Find where the given text appears and provide that cell's center as [x, y] coordinate. 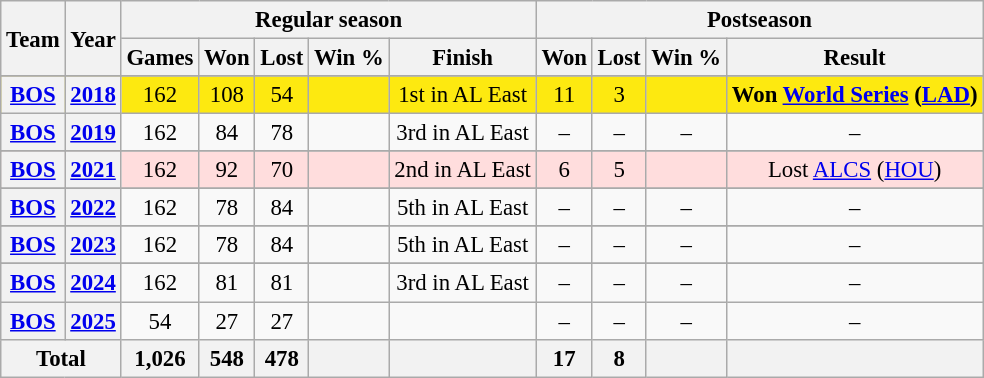
478 [282, 358]
Team [33, 38]
5 [619, 170]
Regular season [328, 20]
2018 [93, 95]
Total [61, 358]
2024 [93, 283]
2023 [93, 245]
2019 [93, 133]
2021 [93, 170]
11 [564, 95]
2nd in AL East [462, 170]
Finish [462, 58]
2022 [93, 208]
Lost ALCS (HOU) [854, 170]
Won World Series (LAD) [854, 95]
1st in AL East [462, 95]
1,026 [160, 358]
2025 [93, 321]
17 [564, 358]
8 [619, 358]
6 [564, 170]
70 [282, 170]
Games [160, 58]
Postseason [760, 20]
3 [619, 95]
Year [93, 38]
Result [854, 58]
108 [227, 95]
548 [227, 358]
92 [227, 170]
